Return (X, Y) of the center of cell containing provided text 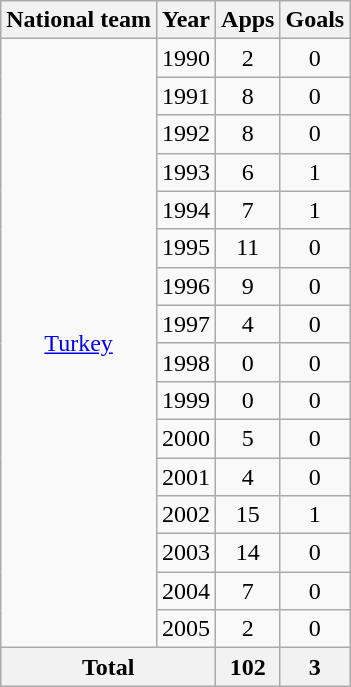
1992 (186, 134)
1995 (186, 248)
15 (248, 515)
102 (248, 667)
3 (315, 667)
Year (186, 20)
2000 (186, 438)
Total (108, 667)
2001 (186, 477)
1991 (186, 96)
14 (248, 553)
1998 (186, 362)
National team (79, 20)
2004 (186, 591)
Apps (248, 20)
5 (248, 438)
2002 (186, 515)
Goals (315, 20)
2005 (186, 629)
Turkey (79, 344)
1994 (186, 210)
11 (248, 248)
1997 (186, 324)
1999 (186, 400)
2003 (186, 553)
9 (248, 286)
1996 (186, 286)
6 (248, 172)
1993 (186, 172)
1990 (186, 58)
